Return the [x, y] coordinate for the center point of the cell that contains the specified text.  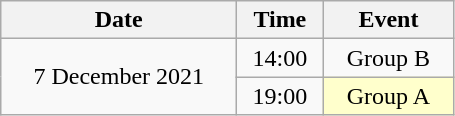
14:00 [280, 58]
Event [388, 20]
19:00 [280, 96]
Group A [388, 96]
7 December 2021 [119, 77]
Group B [388, 58]
Date [119, 20]
Time [280, 20]
